Search for the cell housing the specified text and yield its (X, Y) center coordinate. 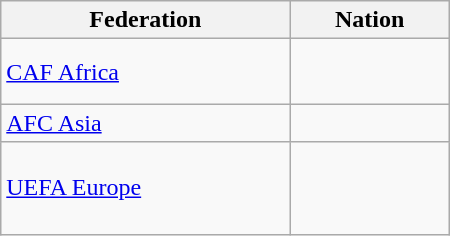
AFC Asia (146, 123)
UEFA Europe (146, 188)
CAF Africa (146, 72)
Federation (146, 20)
Nation (370, 20)
